Find where the given text appears and provide that cell's center as [X, Y] coordinate. 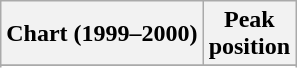
Chart (1999–2000) [102, 34]
Peakposition [249, 34]
